Provide the [x, y] coordinate of the cell's center where the given text is located.  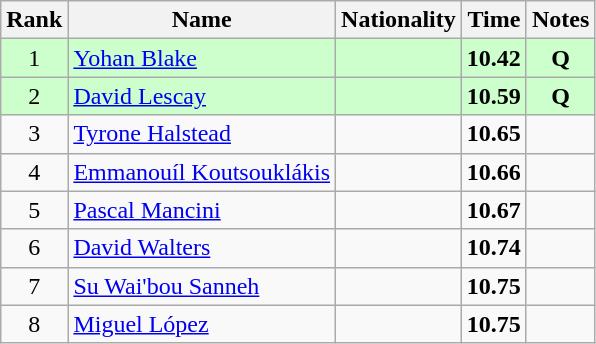
Time [494, 20]
Notes [560, 20]
2 [34, 96]
Pascal Mancini [202, 210]
1 [34, 58]
David Walters [202, 248]
Rank [34, 20]
Name [202, 20]
8 [34, 324]
6 [34, 248]
David Lescay [202, 96]
10.74 [494, 248]
3 [34, 134]
4 [34, 172]
Yohan Blake [202, 58]
10.66 [494, 172]
10.42 [494, 58]
10.67 [494, 210]
7 [34, 286]
10.65 [494, 134]
Su Wai'bou Sanneh [202, 286]
Emmanouíl Koutsouklákis [202, 172]
10.59 [494, 96]
5 [34, 210]
Tyrone Halstead [202, 134]
Miguel López [202, 324]
Nationality [399, 20]
